Return the [x, y] coordinate for the center point of the cell that contains the specified text.  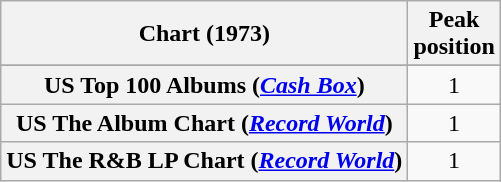
US Top 100 Albums (Cash Box) [204, 85]
Peakposition [454, 34]
US The Album Chart (Record World) [204, 123]
Chart (1973) [204, 34]
US The R&B LP Chart (Record World) [204, 161]
